Extract the (x, y) coordinate from the center of the cell holding the provided text.  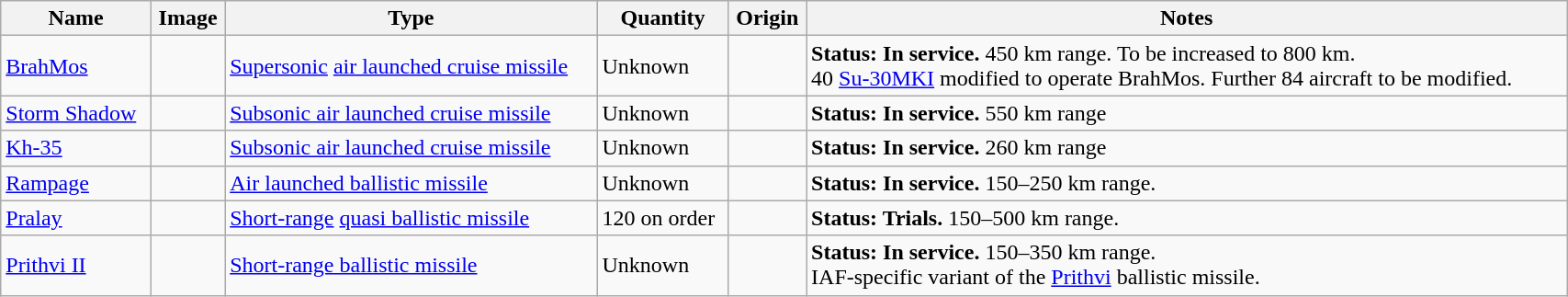
Quantity (663, 18)
Status: In service. 550 km range (1187, 113)
Supersonic air launched cruise missile (412, 66)
120 on order (663, 218)
Pralay (76, 218)
Prithvi II (76, 265)
Status: In service. 260 km range (1187, 148)
Status: In service. 150–350 km range.IAF-specific variant of the Prithvi ballistic missile. (1187, 265)
Origin (768, 18)
Image (187, 18)
Short-range quasi ballistic missile (412, 218)
BrahMos (76, 66)
Status: In service. 450 km range. To be increased to 800 km.40 Su-30MKI modified to operate BrahMos. Further 84 aircraft to be modified. (1187, 66)
Rampage (76, 183)
Status: Trials. 150–500 km range. (1187, 218)
Air launched ballistic missile (412, 183)
Kh-35 (76, 148)
Notes (1187, 18)
Type (412, 18)
Name (76, 18)
Short-range ballistic missile (412, 265)
Storm Shadow (76, 113)
Status: In service. 150–250 km range. (1187, 183)
